Scan for the cell matching the given text and deliver its (x, y) coordinate at center. 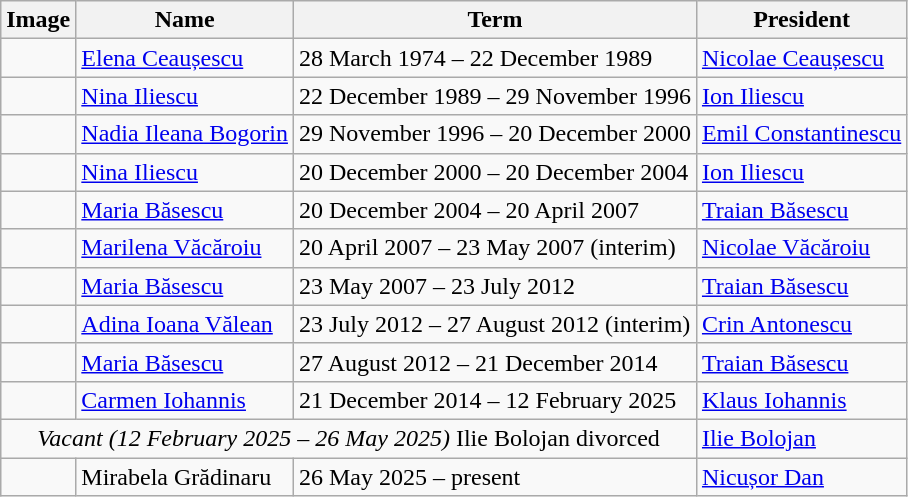
Nicolae Ceaușescu (801, 58)
23 May 2007 – 23 July 2012 (494, 286)
Nadia Ileana Bogorin (185, 134)
Marilena Văcăroiu (185, 248)
Nicușor Dan (801, 477)
26 May 2025 – present (494, 477)
20 December 2004 – 20 April 2007 (494, 210)
Klaus Iohannis (801, 400)
Term (494, 20)
Emil Constantinescu (801, 134)
20 December 2000 – 20 December 2004 (494, 172)
21 December 2014 – 12 February 2025 (494, 400)
Crin Antonescu (801, 324)
President (801, 20)
Vacant (12 February 2025 – 26 May 2025) Ilie Bolojan divorced (349, 438)
23 July 2012 – 27 August 2012 (interim) (494, 324)
Adina Ioana Vălean (185, 324)
27 August 2012 – 21 December 2014 (494, 362)
Name (185, 20)
29 November 1996 – 20 December 2000 (494, 134)
20 April 2007 – 23 May 2007 (interim) (494, 248)
Ilie Bolojan (801, 438)
Image (38, 20)
22 December 1989 – 29 November 1996 (494, 96)
Carmen Iohannis (185, 400)
28 March 1974 – 22 December 1989 (494, 58)
Elena Ceaușescu (185, 58)
Nicolae Văcăroiu (801, 248)
Mirabela Grădinaru (185, 477)
